Scan for the cell matching the given text and deliver its [x, y] coordinate at center. 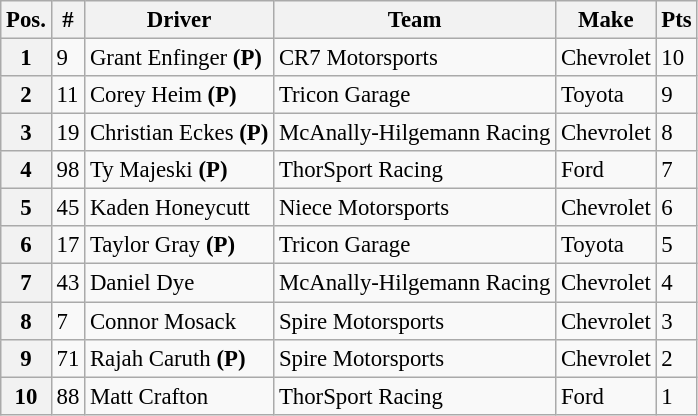
Make [606, 20]
Pts [676, 20]
88 [68, 396]
19 [68, 133]
11 [68, 95]
45 [68, 208]
Rajah Caruth (P) [180, 358]
Connor Mosack [180, 321]
Corey Heim (P) [180, 95]
Matt Crafton [180, 396]
Driver [180, 20]
Grant Enfinger (P) [180, 58]
Daniel Dye [180, 283]
Team [415, 20]
Pos. [26, 20]
Taylor Gray (P) [180, 245]
Ty Majeski (P) [180, 170]
Niece Motorsports [415, 208]
17 [68, 245]
Christian Eckes (P) [180, 133]
Kaden Honeycutt [180, 208]
CR7 Motorsports [415, 58]
98 [68, 170]
# [68, 20]
71 [68, 358]
43 [68, 283]
